Return the [x, y] coordinate for the center point of the cell that contains the specified text.  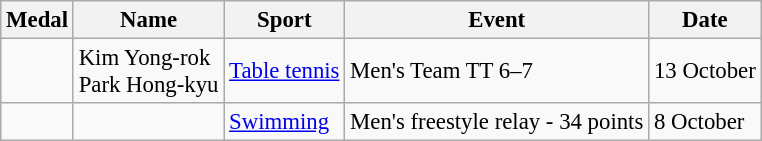
Event [497, 20]
Name [148, 20]
Table tennis [284, 72]
Men's freestyle relay - 34 points [497, 122]
Date [705, 20]
13 October [705, 72]
Kim Yong-rokPark Hong-kyu [148, 72]
Medal [38, 20]
Swimming [284, 122]
Men's Team TT 6–7 [497, 72]
Sport [284, 20]
8 October [705, 122]
